Extract the (x, y) coordinate from the center of the cell holding the provided text.  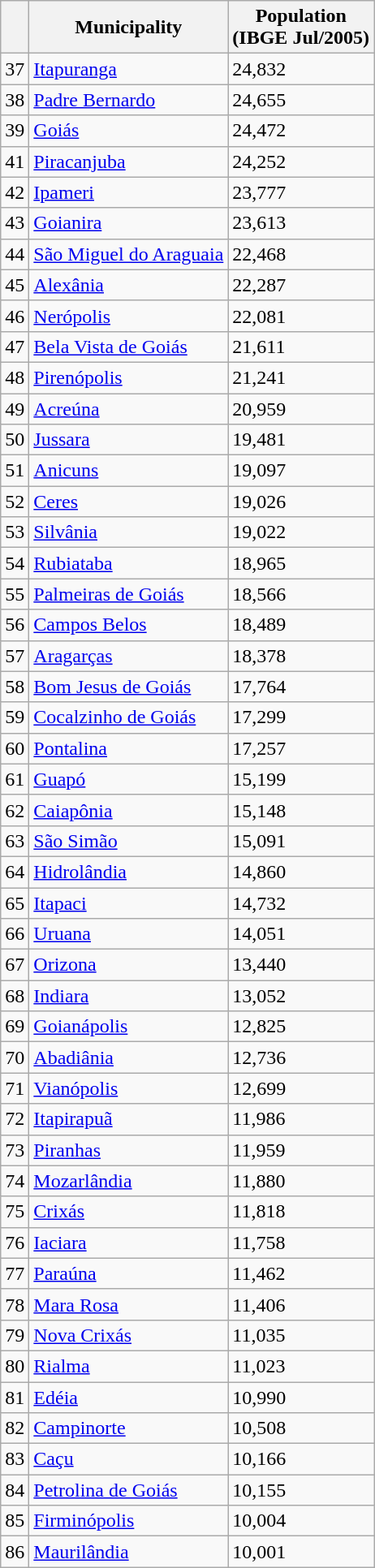
Orizona (128, 965)
11,880 (301, 1181)
21,611 (301, 347)
Nerópolis (128, 316)
12,736 (301, 1058)
Piranhas (128, 1150)
Cocalzinho de Goiás (128, 717)
22,468 (301, 254)
14,051 (301, 934)
Ceres (128, 502)
Mozarlândia (128, 1181)
Pirenópolis (128, 377)
42 (15, 192)
Itapirapuã (128, 1119)
Uruana (128, 934)
Piracanjuba (128, 162)
12,699 (301, 1088)
38 (15, 100)
67 (15, 965)
Alexânia (128, 285)
19,481 (301, 440)
15,148 (301, 810)
82 (15, 1428)
79 (15, 1335)
10,004 (301, 1521)
50 (15, 440)
Padre Bernardo (128, 100)
76 (15, 1243)
73 (15, 1150)
Silvânia (128, 532)
Goianápolis (128, 1027)
10,508 (301, 1428)
Firminópolis (128, 1521)
60 (15, 748)
Bela Vista de Goiás (128, 347)
Hidrolândia (128, 872)
Aragarças (128, 656)
Jussara (128, 440)
São Simão (128, 841)
11,406 (301, 1304)
23,613 (301, 223)
19,026 (301, 502)
83 (15, 1459)
44 (15, 254)
19,097 (301, 471)
Maurilândia (128, 1552)
62 (15, 810)
18,378 (301, 656)
43 (15, 223)
11,462 (301, 1273)
14,732 (301, 903)
Anicuns (128, 471)
64 (15, 872)
74 (15, 1181)
21,241 (301, 377)
15,199 (301, 779)
18,489 (301, 625)
71 (15, 1088)
81 (15, 1397)
47 (15, 347)
49 (15, 408)
Population(IBGE Jul/2005) (301, 28)
56 (15, 625)
80 (15, 1366)
10,990 (301, 1397)
Caiapônia (128, 810)
65 (15, 903)
12,825 (301, 1027)
86 (15, 1552)
10,001 (301, 1552)
Campos Belos (128, 625)
Paraúna (128, 1273)
13,052 (301, 996)
24,832 (301, 69)
Itapaci (128, 903)
48 (15, 377)
11,818 (301, 1212)
17,764 (301, 687)
Abadiânia (128, 1058)
63 (15, 841)
18,566 (301, 594)
Acreúna (128, 408)
Rubiataba (128, 563)
Mara Rosa (128, 1304)
11,986 (301, 1119)
15,091 (301, 841)
24,252 (301, 162)
11,035 (301, 1335)
66 (15, 934)
Palmeiras de Goiás (128, 594)
Indiara (128, 996)
Edéia (128, 1397)
59 (15, 717)
78 (15, 1304)
17,257 (301, 748)
22,287 (301, 285)
84 (15, 1490)
77 (15, 1273)
41 (15, 162)
39 (15, 131)
20,959 (301, 408)
Itapuranga (128, 69)
61 (15, 779)
22,081 (301, 316)
10,155 (301, 1490)
68 (15, 996)
Rialma (128, 1366)
37 (15, 69)
24,655 (301, 100)
24,472 (301, 131)
11,959 (301, 1150)
18,965 (301, 563)
10,166 (301, 1459)
85 (15, 1521)
São Miguel do Araguaia (128, 254)
Iaciara (128, 1243)
57 (15, 656)
45 (15, 285)
69 (15, 1027)
11,023 (301, 1366)
Campinorte (128, 1428)
52 (15, 502)
Municipality (128, 28)
Crixás (128, 1212)
Vianópolis (128, 1088)
54 (15, 563)
14,860 (301, 872)
11,758 (301, 1243)
Caçu (128, 1459)
70 (15, 1058)
75 (15, 1212)
13,440 (301, 965)
Bom Jesus de Goiás (128, 687)
46 (15, 316)
51 (15, 471)
Goianira (128, 223)
17,299 (301, 717)
19,022 (301, 532)
72 (15, 1119)
Ipameri (128, 192)
53 (15, 532)
58 (15, 687)
55 (15, 594)
Petrolina de Goiás (128, 1490)
Nova Crixás (128, 1335)
Pontalina (128, 748)
23,777 (301, 192)
Goiás (128, 131)
Guapó (128, 779)
